Identify which cell holds the provided text, then report its [X, Y] central coordinate. 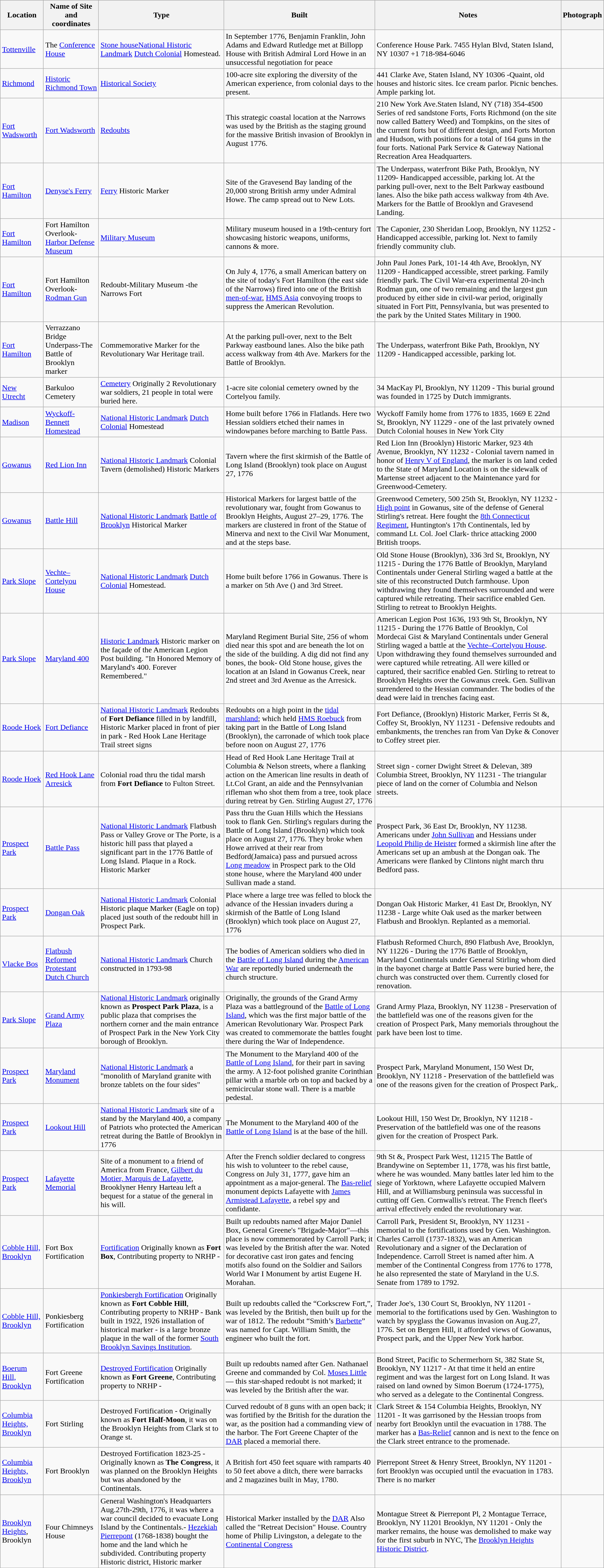
Battle Pass [71, 848]
441 Clarke Ave, Staten Island, NY 10306 -Quaint, old houses and historic sites. Ice cream parlor. Picnic benches. Ample parking lot. [468, 83]
Richmond [22, 83]
Colonial road thru the tidal marsh from Fort Defiance to Fulton Street. [161, 779]
Destroyed Fortification Originally known as Fort Greene, Contributing property to NRHP - [161, 1377]
Denyse's Ferry [71, 190]
Historic Richmond Town [71, 83]
New Utrecht [22, 392]
Barkuloo Cemetery [71, 392]
National Historic Landmark a "monolith of Maryland granite with bronze tablets on the four sides" [161, 1075]
Photograph [582, 15]
National Historic Landmark Battle of Brooklyn Historical Marker [161, 520]
National Historic Landmark Colonial Tavern (demolished) Historic Markers [161, 465]
Battle Hill [71, 520]
Ponkiesberg Fortification [71, 1321]
Cemetery Originally 2 Revolutionary war soldiers, 21 people in total were buried here. [161, 392]
Fortification Originally known as Fort Box, Contributing property to NRHP - [161, 1252]
Conference House Park. 7455 Hylan Blvd, Staten Island, NY 10307 +1 718-984-6046 [468, 49]
Lookout Hill [71, 1127]
Fort Hamilton Overlook-Rodman Gun [71, 289]
Site of the Gravesend Bay landing of the 20,000 strong British army under Admiral Howe. The camp spread out to New Lots. [299, 190]
Home built before 1766 in Gowanus. There is a marker on 5th Ave () and 3rd Street. [299, 581]
Type [161, 15]
National Historic Landmark Dutch Colonial Homestead. [161, 581]
Brooklyn Heights, Brooklyn [22, 1531]
Destroyed Fortification 1823-25 - Originally known as The Congress, it was planned on the Brooklyn Heights but was abandoned by the Continentals. [161, 1471]
Lookout Hill, 150 West Dr, Brooklyn, NY 11218 - Preservation of the battlefield was one of the reasons given for the creation of Prospect Park. [468, 1127]
Commemorative Marker for the Revolutionary War Heritage trail. [161, 349]
Military museum housed in a 19th-century fort showcasing historic weapons, uniforms, cannons & more. [299, 238]
Historic Landmark Historic marker on the façade of the American Legion Post building. "In Honored Memory of Maryland's 400. Forever Remembered." [161, 658]
Red Lion Inn [71, 465]
Lafayette Memorial [71, 1183]
National Historic Landmark Dutch Colonial Homestead [161, 422]
Maryland 400 [71, 658]
Wyckoff Family home from 1776 to 1835, 1669 E 22nd St, Brooklyn, NY 11229 - one of the last privately owned Dutch Colonial houses in New York City [468, 422]
Dongan Oak [71, 912]
Fort Box Fortification [71, 1252]
Home built before 1766 in Flatlands. Here two Hessian soldiers etched their names in windowpanes before marching to Battle Pass. [299, 422]
Tottenville [22, 49]
Red Hook Lane Arresick [71, 779]
The Monument to the Maryland 400 of the Battle of Long Island is at the base of the hill. [299, 1127]
Redoubts [161, 130]
Historical Society [161, 83]
Fort Stirling [71, 1424]
Built [299, 15]
National Historic Landmark Colonial Historic plaque Marker (Eagle on top) placed just south of the redoubt hill in Prospect Park. [161, 912]
Fort Hamilton Overlook-Harbor Defense Museum [71, 238]
Verrazzano Bridge Underpass-The Battle of Brooklyn marker [71, 349]
The Conference House [71, 49]
The Underpass, waterfront Bike Path, Brooklyn, NY 11209 - Handicapped accessible, parking lot. [468, 349]
Notes [468, 15]
Wyckoff-Bennett Homestead [71, 422]
A British fort 450 feet square with ramparts 40 to 50 feet above a ditch, there were barracks and 2 magazines built in May, 1780. [299, 1471]
Grand Army Plaza [71, 1020]
Fort Defiance [71, 728]
The Caponier, 230 Sheridan Loop, Brooklyn, NY 11252 - Handicapped accessible, parking lot. Next to family friendly community club. [468, 238]
Tavern where the first skirmish of the Battle of Long Island (Brooklyn) took place on August 27, 1776 [299, 465]
34 MacKay Pl, Brooklyn, NY 11209 - This burial ground was founded in 1725 by Dutch immigrants. [468, 392]
Fort Brooklyn [71, 1471]
Redoubt-Military Museum -the Narrows Fort [161, 289]
National Historic Landmark Church constructed in 1793-98 [161, 964]
Stone houseNational Historic Landmark Dutch Colonial Homestead. [161, 49]
Name of Siteand coordinates [71, 15]
1-acre site colonial cemetery owned by the Cortelyou family. [299, 392]
Madison [22, 422]
Boerum Hill, Brooklyn [22, 1377]
Location [22, 15]
The bodies of American soldiers who died in the Battle of Long Island during the American War are reportedly buried underneath the church structure. [299, 964]
Flatbush Reformed Protestant Dutch Church [71, 964]
Pierrepont Street & Henry Street, Brooklyn, NY 11201 - fort Brooklyn was occupied until the evacuation in 1783. There is no marker [468, 1471]
Four Chimneys House [71, 1531]
Destroyed Fortification - Originally known as Fort Half-Moon, it was on the Brooklyn Heights from Clark st to Orange st. [161, 1424]
100-acre site exploring the diversity of the American experience, from colonial days to the present. [299, 83]
Vlacke Bos [22, 964]
Vechte–Cortelyou House [71, 581]
Military Museum [161, 238]
Maryland Monument [71, 1075]
Ferry Historic Marker [161, 190]
Fort Greene Fortification [71, 1377]
